Locate the cell with the specified text and output its (X, Y) center coordinate. 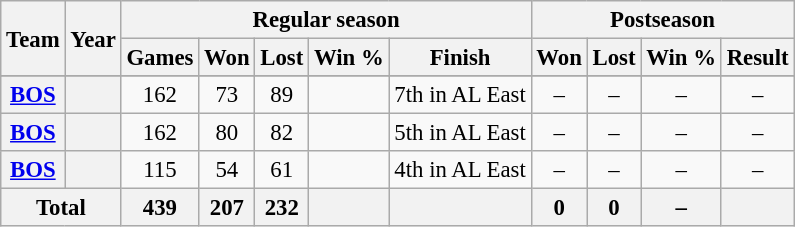
54 (227, 170)
Finish (460, 58)
89 (282, 95)
80 (227, 133)
115 (160, 170)
61 (282, 170)
Team (33, 38)
Regular season (326, 20)
207 (227, 208)
Total (61, 208)
7th in AL East (460, 95)
4th in AL East (460, 170)
Games (160, 58)
73 (227, 95)
232 (282, 208)
Postseason (662, 20)
Result (758, 58)
439 (160, 208)
82 (282, 133)
Year (93, 38)
5th in AL East (460, 133)
